From the cell containing the given text, extract its center point as (x, y) coordinate. 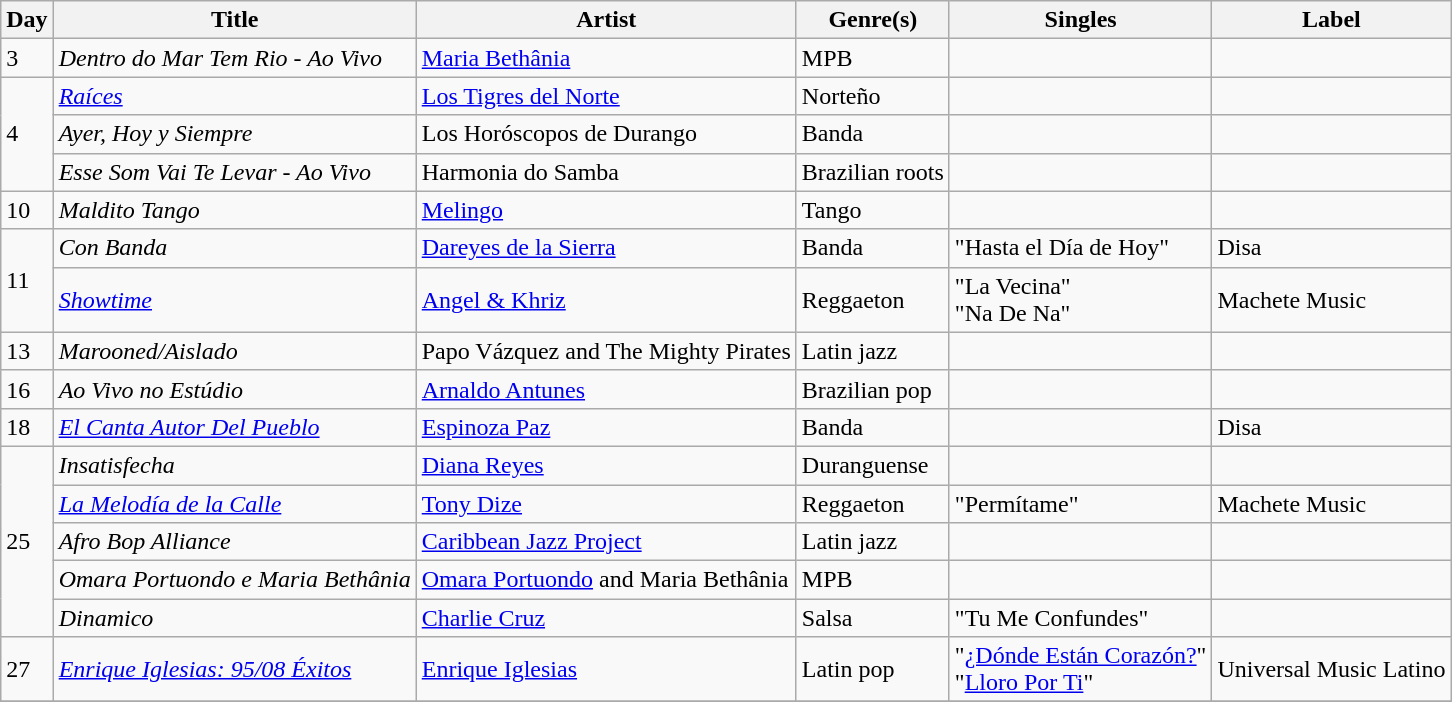
Omara Portuondo and Maria Bethânia (606, 580)
Afro Bop Alliance (234, 542)
Tango (872, 210)
Melingo (606, 210)
Label (1332, 20)
Papo Vázquez and The Mighty Pirates (606, 351)
Espinoza Paz (606, 427)
3 (27, 58)
Dentro do Mar Tem Rio - Ao Vivo (234, 58)
Salsa (872, 618)
Harmonia do Samba (606, 172)
"Permítame" (1080, 503)
Los Horóscopos de Durango (606, 134)
Tony Dize (606, 503)
4 (27, 134)
13 (27, 351)
La Melodía de la Calle (234, 503)
Omara Portuondo e Maria Bethânia (234, 580)
Brazilian roots (872, 172)
Latin pop (872, 670)
Singles (1080, 20)
Esse Som Vai Te Levar - Ao Vivo (234, 172)
Showtime (234, 300)
Ao Vivo no Estúdio (234, 389)
25 (27, 541)
Angel & Khriz (606, 300)
Brazilian pop (872, 389)
El Canta Autor Del Pueblo (234, 427)
10 (27, 210)
Enrique Iglesias: 95/08 Éxitos (234, 670)
"¿Dónde Están Corazón?""Lloro Por Ti" (1080, 670)
Ayer, Hoy y Siempre (234, 134)
Dinamico (234, 618)
11 (27, 280)
Universal Music Latino (1332, 670)
Diana Reyes (606, 465)
Caribbean Jazz Project (606, 542)
18 (27, 427)
Arnaldo Antunes (606, 389)
Charlie Cruz (606, 618)
Title (234, 20)
Los Tigres del Norte (606, 96)
Day (27, 20)
"La Vecina""Na De Na" (1080, 300)
27 (27, 670)
16 (27, 389)
"Tu Me Confundes" (1080, 618)
Artist (606, 20)
Raíces (234, 96)
Maldito Tango (234, 210)
Genre(s) (872, 20)
Enrique Iglesias (606, 670)
Duranguense (872, 465)
Dareyes de la Sierra (606, 248)
"Hasta el Día de Hoy" (1080, 248)
Marooned/Aislado (234, 351)
Norteño (872, 96)
Insatisfecha (234, 465)
Maria Bethânia (606, 58)
Con Banda (234, 248)
